From the cell containing the given text, extract its center point as [x, y] coordinate. 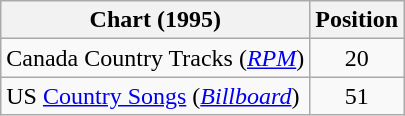
20 [357, 58]
US Country Songs (Billboard) [156, 96]
51 [357, 96]
Position [357, 20]
Canada Country Tracks (RPM) [156, 58]
Chart (1995) [156, 20]
